Determine the [x, y] coordinate at the center of the cell enclosing the given text.  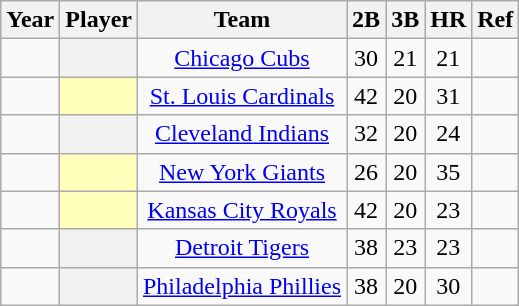
3B [406, 20]
Philadelphia Phillies [242, 286]
Chicago Cubs [242, 58]
26 [366, 172]
31 [448, 96]
Team [242, 20]
HR [448, 20]
New York Giants [242, 172]
24 [448, 134]
35 [448, 172]
Player [99, 20]
St. Louis Cardinals [242, 96]
Year [30, 20]
Kansas City Royals [242, 210]
Cleveland Indians [242, 134]
Detroit Tigers [242, 248]
Ref [496, 20]
32 [366, 134]
2B [366, 20]
